Return [x, y] of the center of cell containing provided text 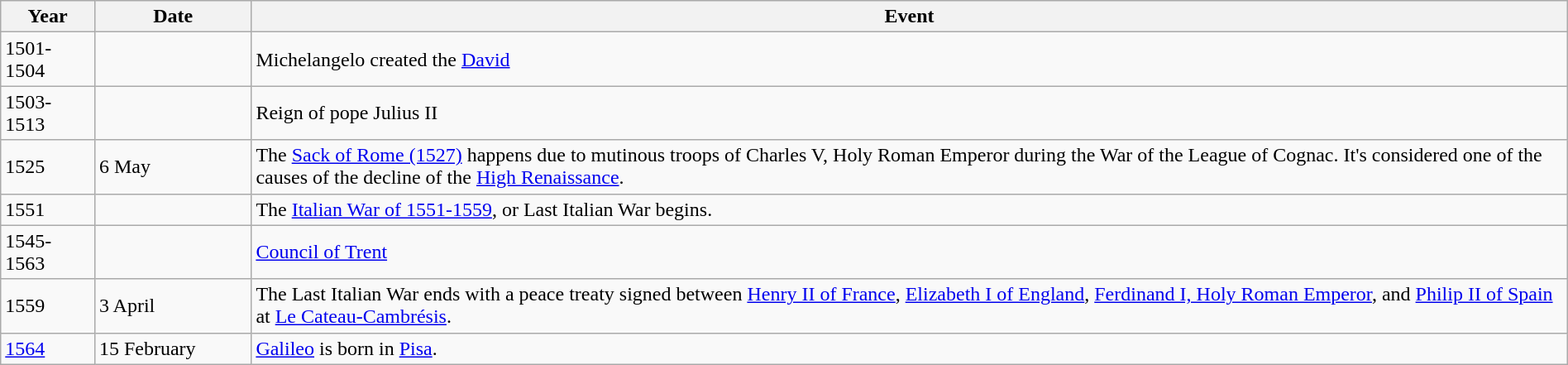
1525 [48, 167]
Year [48, 17]
1545-1563 [48, 252]
Date [172, 17]
1551 [48, 209]
The Italian War of 1551-1559, or Last Italian War begins. [910, 209]
1501-1504 [48, 60]
15 February [172, 348]
1503-1513 [48, 113]
Reign of pope Julius II [910, 113]
1564 [48, 348]
Galileo is born in Pisa. [910, 348]
Council of Trent [910, 252]
Event [910, 17]
3 April [172, 306]
Michelangelo created the David [910, 60]
1559 [48, 306]
6 May [172, 167]
